Return [X, Y] of the center of cell containing provided text 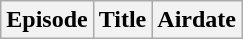
Episode [47, 20]
Title [122, 20]
Airdate [197, 20]
